Pinpoint the cell where the given text exists, returning its (X, Y) midpoint coordinate. 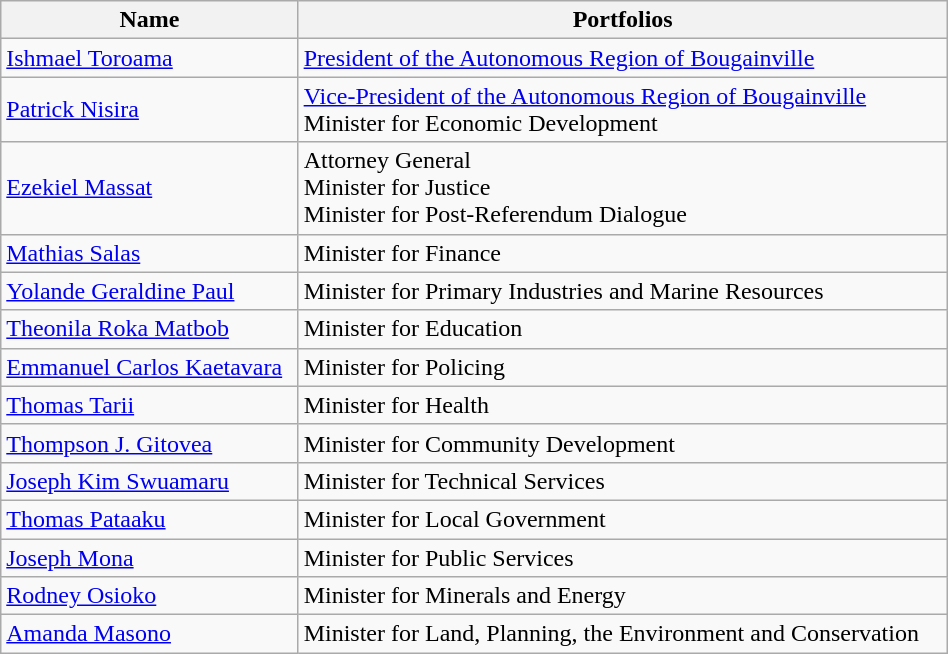
Emmanuel Carlos Kaetavara (150, 367)
Ezekiel Massat (150, 188)
Thomas Tarii (150, 405)
Minister for Public Services (622, 557)
Thomas Pataaku (150, 519)
Minister for Primary Industries and Marine Resources (622, 291)
Patrick Nisira (150, 110)
Attorney GeneralMinister for JusticeMinister for Post-Referendum Dialogue (622, 188)
Amanda Masono (150, 634)
Mathias Salas (150, 253)
Minister for Local Government (622, 519)
Minister for Finance (622, 253)
Vice-President of the Autonomous Region of BougainvilleMinister for Economic Development (622, 110)
Theonila Roka Matbob (150, 329)
Minister for Health (622, 405)
Joseph Mona (150, 557)
Yolande Geraldine Paul (150, 291)
President of the Autonomous Region of Bougainville (622, 58)
Portfolios (622, 20)
Joseph Kim Swuamaru (150, 481)
Ishmael Toroama (150, 58)
Thompson J. Gitovea (150, 443)
Minister for Technical Services (622, 481)
Minister for Education (622, 329)
Minister for Land, Planning, the Environment and Conservation (622, 634)
Name (150, 20)
Minister for Policing (622, 367)
Minister for Community Development (622, 443)
Minister for Minerals and Energy (622, 596)
Rodney Osioko (150, 596)
